From the cell containing the given text, extract its center point as [x, y] coordinate. 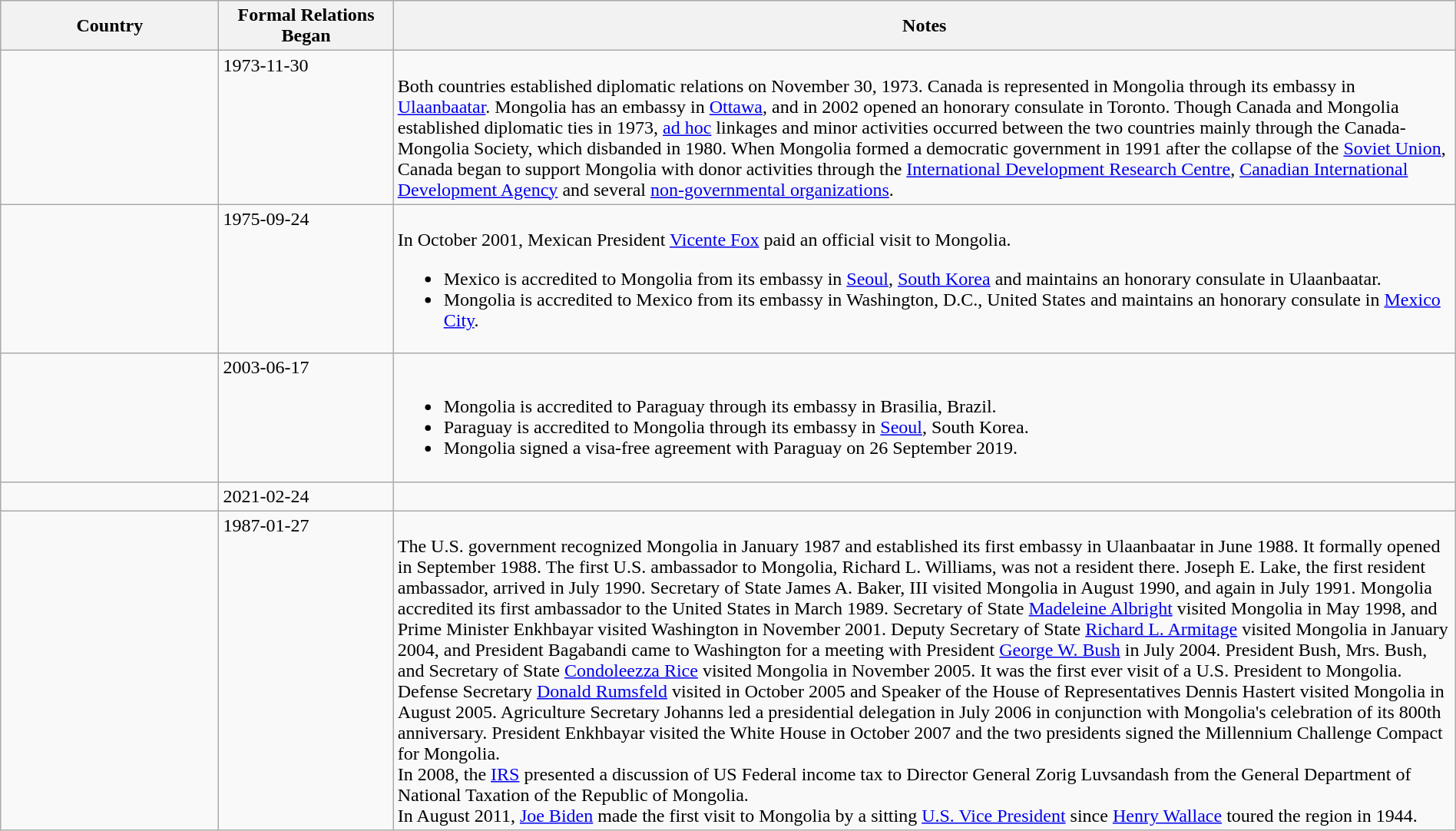
2003-06-17 [306, 418]
Country [110, 26]
1975-09-24 [306, 279]
Notes [925, 26]
2021-02-24 [306, 496]
1973-11-30 [306, 127]
1987-01-27 [306, 670]
Formal Relations Began [306, 26]
